Scan for the cell matching the given text and deliver its (x, y) coordinate at center. 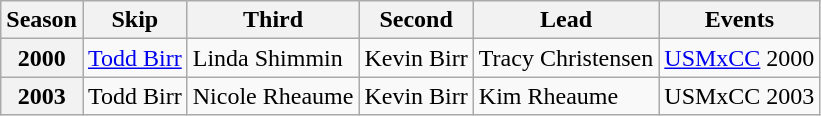
Kim Rheaume (566, 96)
Events (740, 20)
2003 (42, 96)
Skip (134, 20)
Third (273, 20)
Linda Shimmin (273, 58)
2000 (42, 58)
Nicole Rheaume (273, 96)
Second (416, 20)
Lead (566, 20)
USMxCC 2000 (740, 58)
Tracy Christensen (566, 58)
USMxCC 2003 (740, 96)
Season (42, 20)
